Return the [X, Y] coordinate for the center point of the cell that contains the specified text.  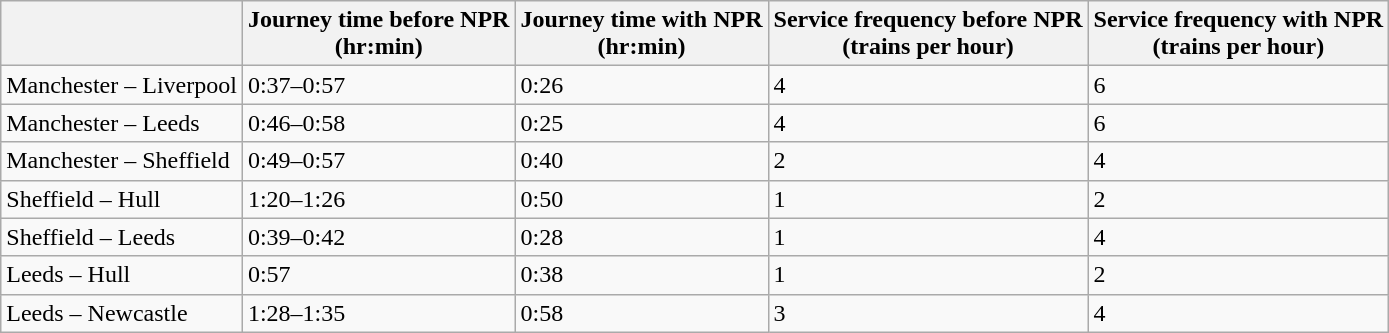
1:20–1:26 [378, 199]
Journey time before NPR(hr:min) [378, 34]
0:50 [642, 199]
0:38 [642, 275]
0:58 [642, 313]
3 [928, 313]
0:37–0:57 [378, 85]
0:49–0:57 [378, 161]
Journey time with NPR(hr:min) [642, 34]
0:25 [642, 123]
0:39–0:42 [378, 237]
0:26 [642, 85]
Sheffield – Leeds [122, 237]
Leeds – Hull [122, 275]
Sheffield – Hull [122, 199]
Service frequency before NPR(trains per hour) [928, 34]
Leeds – Newcastle [122, 313]
0:28 [642, 237]
Manchester – Leeds [122, 123]
0:57 [378, 275]
0:40 [642, 161]
Service frequency with NPR(trains per hour) [1238, 34]
1:28–1:35 [378, 313]
0:46–0:58 [378, 123]
Manchester – Sheffield [122, 161]
Manchester – Liverpool [122, 85]
